Scan for the cell matching the given text and deliver its (x, y) coordinate at center. 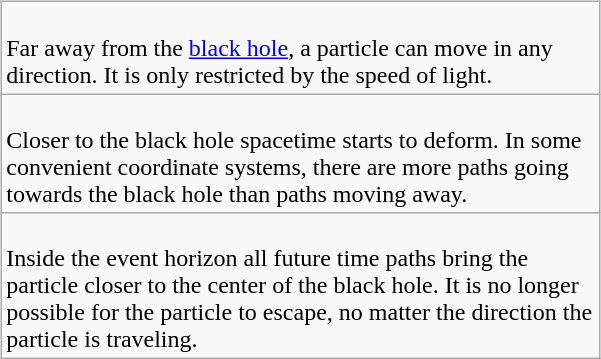
Far away from the black hole, a particle can move in any direction. It is only restricted by the speed of light. (300, 48)
